Extract the (x, y) coordinate from the center of the cell holding the provided text.  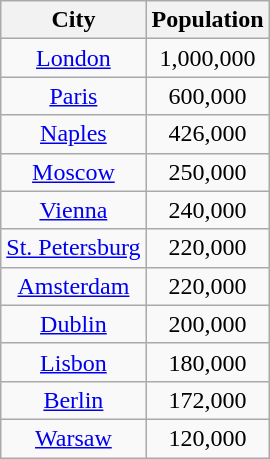
London (74, 58)
600,000 (208, 96)
180,000 (208, 362)
Vienna (74, 210)
240,000 (208, 210)
Warsaw (74, 438)
City (74, 20)
250,000 (208, 172)
Dublin (74, 324)
426,000 (208, 134)
172,000 (208, 400)
200,000 (208, 324)
St. Petersburg (74, 248)
1,000,000 (208, 58)
Naples (74, 134)
Amsterdam (74, 286)
Population (208, 20)
Berlin (74, 400)
Lisbon (74, 362)
Paris (74, 96)
120,000 (208, 438)
Moscow (74, 172)
